Identify which cell holds the provided text, then report its (X, Y) central coordinate. 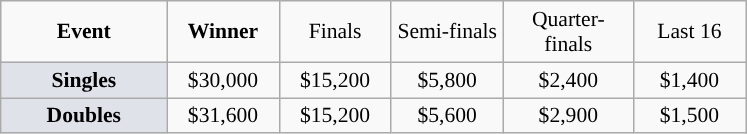
$2,400 (568, 80)
$2,900 (568, 116)
Event (84, 32)
$1,500 (689, 116)
Quarter-finals (568, 32)
Semi-finals (447, 32)
$1,400 (689, 80)
Singles (84, 80)
Finals (335, 32)
$5,600 (447, 116)
Winner (223, 32)
$30,000 (223, 80)
$5,800 (447, 80)
$31,600 (223, 116)
Last 16 (689, 32)
Doubles (84, 116)
